Detect which cell encompasses the target text, then output its [x, y] center coordinate. 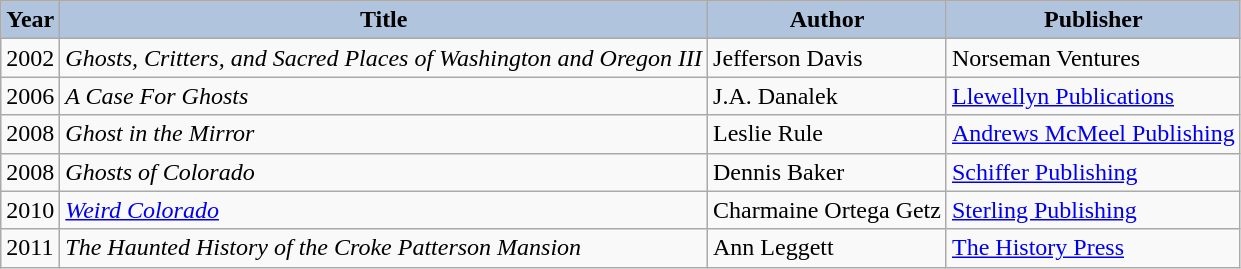
J.A. Danalek [828, 96]
Andrews McMeel Publishing [1093, 134]
2006 [30, 96]
Author [828, 20]
Dennis Baker [828, 172]
Weird Colorado [384, 210]
The History Press [1093, 248]
Jefferson Davis [828, 58]
2002 [30, 58]
Norseman Ventures [1093, 58]
Year [30, 20]
Publisher [1093, 20]
Schiffer Publishing [1093, 172]
A Case For Ghosts [384, 96]
2010 [30, 210]
Ghosts of Colorado [384, 172]
Ann Leggett [828, 248]
Charmaine Ortega Getz [828, 210]
Title [384, 20]
Leslie Rule [828, 134]
Ghost in the Mirror [384, 134]
The Haunted History of the Croke Patterson Mansion [384, 248]
Llewellyn Publications [1093, 96]
Sterling Publishing [1093, 210]
Ghosts, Critters, and Sacred Places of Washington and Oregon III [384, 58]
2011 [30, 248]
